Identify which cell holds the provided text, then report its (X, Y) central coordinate. 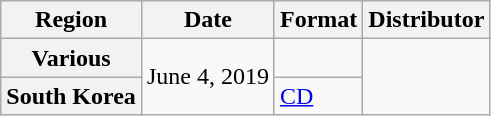
Various (72, 58)
Region (72, 20)
Distributor (426, 20)
South Korea (72, 96)
CD (318, 96)
Date (208, 20)
June 4, 2019 (208, 77)
Format (318, 20)
